Identify which cell holds the provided text, then report its [X, Y] central coordinate. 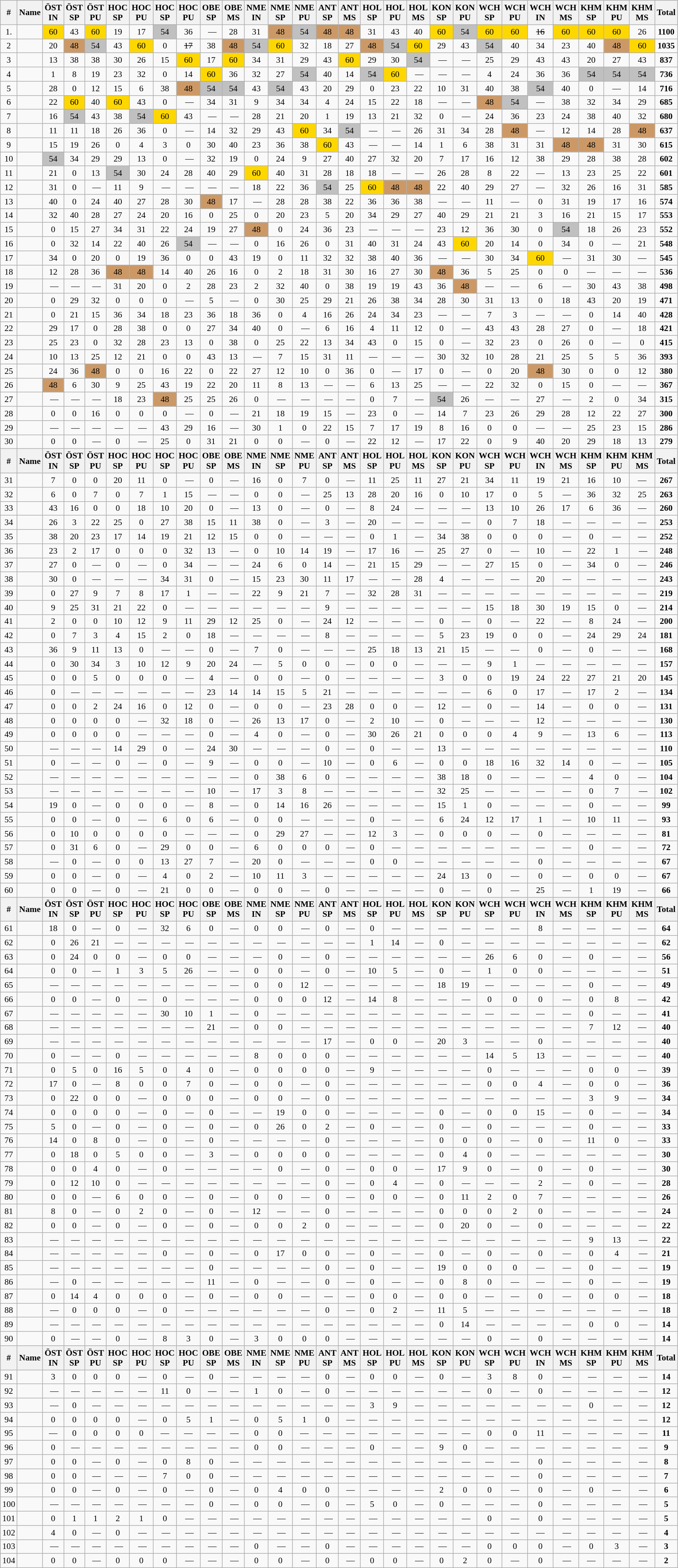
75 [9, 1127]
82 [9, 1226]
105 [666, 763]
58 [9, 862]
91 [9, 1377]
110 [666, 749]
415 [666, 343]
83 [9, 1240]
553 [666, 215]
47 [9, 706]
263 [666, 494]
73 [9, 1099]
88 [9, 1310]
219 [666, 593]
260 [666, 508]
92 [9, 1391]
214 [666, 608]
74 [9, 1112]
53 [9, 791]
168 [666, 650]
113 [666, 735]
252 [666, 537]
367 [666, 385]
80 [9, 1197]
96 [9, 1448]
157 [666, 664]
315 [666, 400]
57 [9, 848]
279 [666, 442]
87 [9, 1296]
94 [9, 1420]
393 [666, 357]
84 [9, 1254]
1035 [666, 46]
552 [666, 230]
134 [666, 693]
1. [9, 32]
428 [666, 315]
685 [666, 102]
101 [9, 1518]
70 [9, 1056]
130 [666, 721]
95 [9, 1433]
1100 [666, 32]
35 [9, 537]
615 [666, 145]
89 [9, 1325]
46 [9, 693]
545 [666, 258]
200 [666, 621]
246 [666, 565]
548 [666, 244]
50 [9, 749]
52 [9, 777]
585 [666, 187]
100 [9, 1505]
286 [666, 428]
536 [666, 272]
98 [9, 1476]
637 [666, 131]
44 [9, 664]
421 [666, 329]
471 [666, 300]
574 [666, 202]
37 [9, 565]
736 [666, 74]
601 [666, 173]
69 [9, 1042]
145 [666, 678]
716 [666, 89]
76 [9, 1141]
267 [666, 480]
61 [9, 929]
63 [9, 957]
59 [9, 876]
602 [666, 159]
65 [9, 985]
837 [666, 60]
78 [9, 1169]
55 [9, 820]
86 [9, 1282]
90 [9, 1339]
498 [666, 287]
97 [9, 1462]
300 [666, 414]
45 [9, 678]
380 [666, 371]
131 [666, 706]
248 [666, 551]
71 [9, 1070]
79 [9, 1183]
68 [9, 1027]
103 [9, 1547]
77 [9, 1155]
680 [666, 117]
85 [9, 1268]
243 [666, 579]
181 [666, 636]
253 [666, 523]
